Detect which cell encompasses the target text, then output its (x, y) center coordinate. 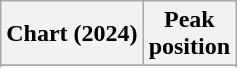
Peakposition (189, 34)
Chart (2024) (72, 34)
